For the text-containing cell, return its midpoint in [X, Y] coordinate format. 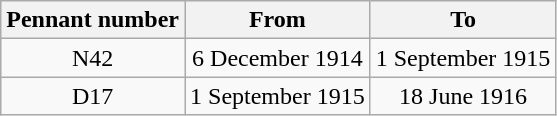
From [277, 20]
N42 [93, 58]
6 December 1914 [277, 58]
Pennant number [93, 20]
D17 [93, 96]
18 June 1916 [463, 96]
To [463, 20]
